Return the [x, y] coordinate for the center point of the cell that contains the specified text.  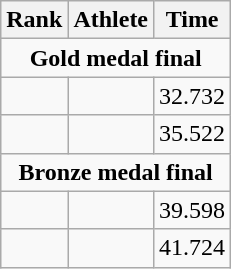
41.724 [192, 248]
Bronze medal final [116, 172]
35.522 [192, 134]
Gold medal final [116, 58]
Time [192, 20]
Rank [34, 20]
Athlete [111, 20]
32.732 [192, 96]
39.598 [192, 210]
